Return the [X, Y] coordinate for the center point of the cell that contains the specified text.  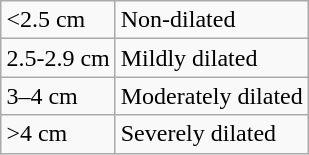
Moderately dilated [212, 96]
3–4 cm [58, 96]
Severely dilated [212, 134]
<2.5 cm [58, 20]
Mildly dilated [212, 58]
Non-dilated [212, 20]
>4 cm [58, 134]
2.5-2.9 cm [58, 58]
